Return the [x, y] coordinate for the center point of the cell that contains the specified text.  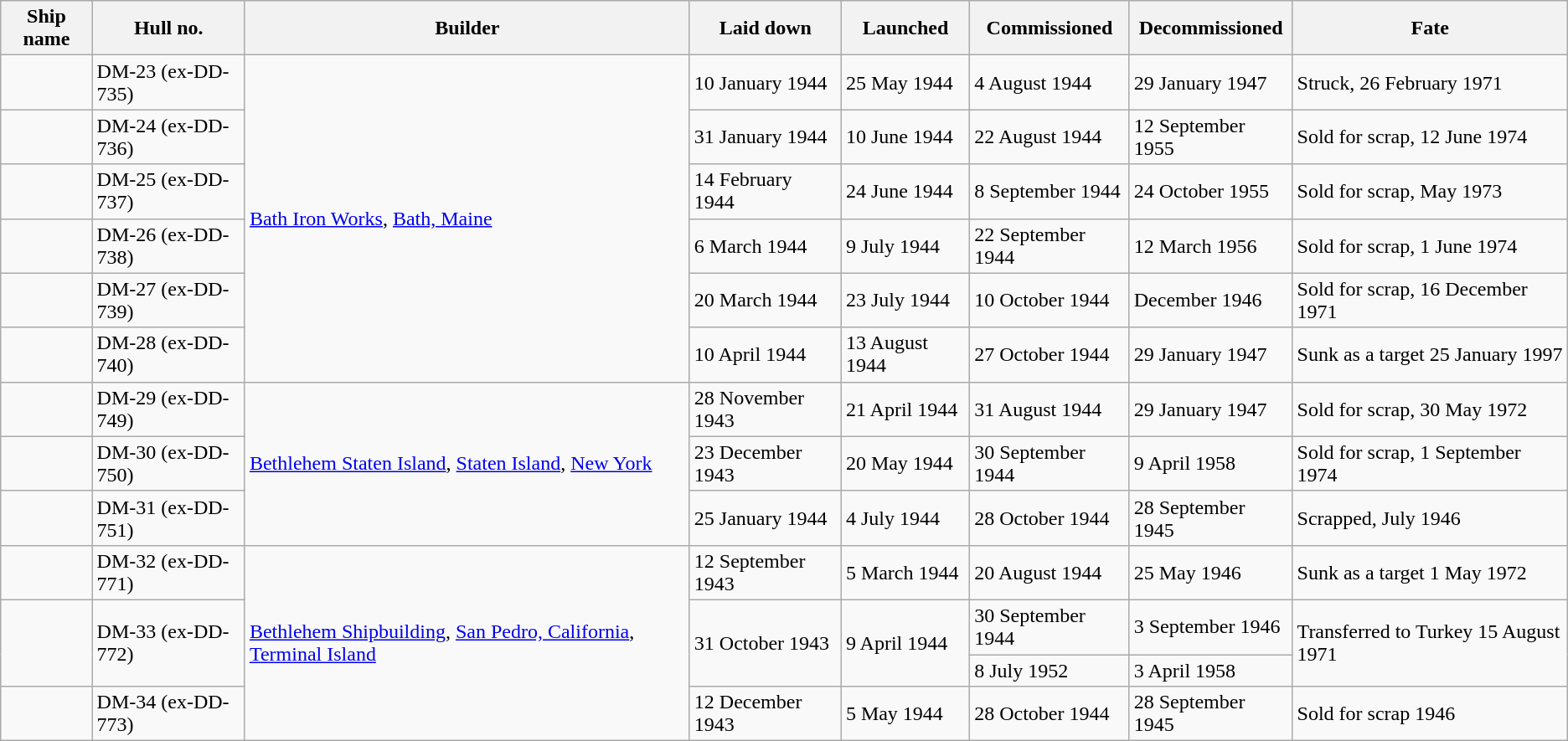
31 October 1943 [766, 643]
Sold for scrap, 30 May 1972 [1430, 409]
10 October 1944 [1050, 300]
DM-31 (ex-DD-751) [168, 517]
4 August 1944 [1050, 82]
23 July 1944 [905, 300]
Sunk as a target 25 January 1997 [1430, 355]
Bethlehem Shipbuilding, San Pedro, California, Terminal Island [467, 643]
12 September 1955 [1211, 137]
10 April 1944 [766, 355]
Scrapped, July 1946 [1430, 517]
5 May 1944 [905, 713]
22 August 1944 [1050, 137]
DM-23 (ex-DD-735) [168, 82]
DM-30 (ex-DD-750) [168, 464]
DM-29 (ex-DD-749) [168, 409]
24 October 1955 [1211, 191]
8 September 1944 [1050, 191]
13 August 1944 [905, 355]
3 September 1946 [1211, 626]
DM-32 (ex-DD-771) [168, 573]
9 April 1958 [1211, 464]
Decommissioned [1211, 28]
31 August 1944 [1050, 409]
Sold for scrap, 12 June 1974 [1430, 137]
3 April 1958 [1211, 671]
12 September 1943 [766, 573]
9 April 1944 [905, 643]
Sold for scrap 1946 [1430, 713]
20 May 1944 [905, 464]
Laid down [766, 28]
December 1946 [1211, 300]
DM-27 (ex-DD-739) [168, 300]
Transferred to Turkey 15 August 1971 [1430, 643]
14 February 1944 [766, 191]
Sold for scrap, 16 December 1971 [1430, 300]
DM-24 (ex-DD-736) [168, 137]
Sunk as a target 1 May 1972 [1430, 573]
Bath Iron Works, Bath, Maine [467, 219]
25 May 1944 [905, 82]
Sold for scrap, May 1973 [1430, 191]
Launched [905, 28]
4 July 1944 [905, 517]
Ship name [47, 28]
28 November 1943 [766, 409]
10 January 1944 [766, 82]
Struck, 26 February 1971 [1430, 82]
DM-28 (ex-DD-740) [168, 355]
21 April 1944 [905, 409]
25 January 1944 [766, 517]
Sold for scrap, 1 September 1974 [1430, 464]
24 June 1944 [905, 191]
DM-25 (ex-DD-737) [168, 191]
Bethlehem Staten Island, Staten Island, New York [467, 464]
20 August 1944 [1050, 573]
DM-33 (ex-DD-772) [168, 643]
8 July 1952 [1050, 671]
20 March 1944 [766, 300]
DM-34 (ex-DD-773) [168, 713]
31 January 1944 [766, 137]
22 September 1944 [1050, 246]
27 October 1944 [1050, 355]
Hull no. [168, 28]
9 July 1944 [905, 246]
25 May 1946 [1211, 573]
10 June 1944 [905, 137]
6 March 1944 [766, 246]
12 December 1943 [766, 713]
Sold for scrap, 1 June 1974 [1430, 246]
Fate [1430, 28]
12 March 1956 [1211, 246]
5 March 1944 [905, 573]
Commissioned [1050, 28]
Builder [467, 28]
23 December 1943 [766, 464]
DM-26 (ex-DD-738) [168, 246]
